Identify which cell holds the provided text, then report its [x, y] central coordinate. 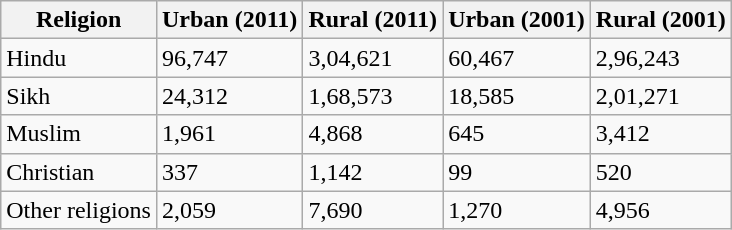
3,412 [660, 134]
96,747 [229, 58]
99 [517, 172]
3,04,621 [373, 58]
2,96,243 [660, 58]
1,961 [229, 134]
2,059 [229, 210]
337 [229, 172]
Rural (2001) [660, 20]
24,312 [229, 96]
Religion [79, 20]
Other religions [79, 210]
Sikh [79, 96]
1,270 [517, 210]
Rural (2011) [373, 20]
60,467 [517, 58]
2,01,271 [660, 96]
Urban (2011) [229, 20]
1,142 [373, 172]
18,585 [517, 96]
520 [660, 172]
4,868 [373, 134]
4,956 [660, 210]
Hindu [79, 58]
Christian [79, 172]
1,68,573 [373, 96]
645 [517, 134]
7,690 [373, 210]
Urban (2001) [517, 20]
Muslim [79, 134]
